For the text-containing cell, return its midpoint in [X, Y] coordinate format. 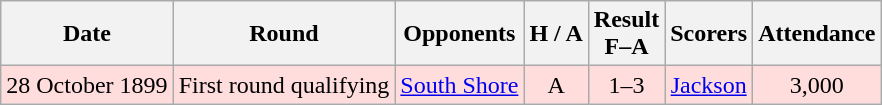
28 October 1899 [87, 85]
Date [87, 34]
A [556, 85]
ResultF–A [626, 34]
3,000 [817, 85]
First round qualifying [284, 85]
H / A [556, 34]
South Shore [460, 85]
1–3 [626, 85]
Scorers [709, 34]
Round [284, 34]
Opponents [460, 34]
Jackson [709, 85]
Attendance [817, 34]
